From the cell containing the given text, extract its center point as (X, Y) coordinate. 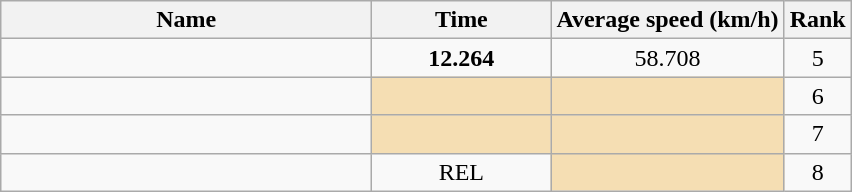
12.264 (462, 58)
Rank (818, 20)
8 (818, 172)
58.708 (668, 58)
REL (462, 172)
7 (818, 134)
5 (818, 58)
Time (462, 20)
Name (186, 20)
Average speed (km/h) (668, 20)
6 (818, 96)
